Find where the given text appears and provide that cell's center as (x, y) coordinate. 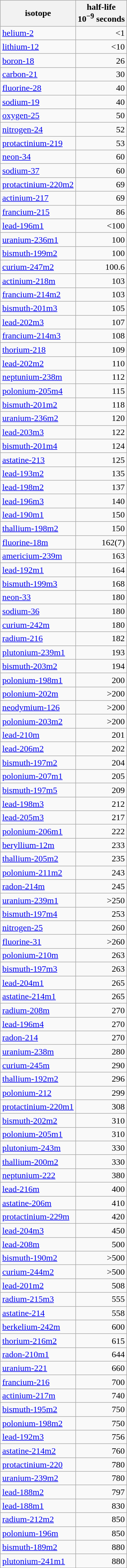
uranium-239m1 (38, 900)
245 (101, 886)
290 (101, 1065)
830 (101, 1506)
201 (101, 735)
curium-245m (38, 1065)
162(7) (101, 542)
164 (101, 570)
neptunium-222 (38, 1175)
neon-33 (38, 597)
polonium-212 (38, 1093)
120 (101, 418)
118 (101, 405)
thallium-198m2 (38, 529)
curium-242m (38, 625)
lead-196m1 (38, 226)
lead-192m1 (38, 570)
polonium-202m (38, 694)
francium-214m2 (38, 294)
lead-202m2 (38, 363)
137 (101, 487)
nitrogen-24 (38, 129)
243 (101, 873)
sodium-37 (38, 171)
lead-205m3 (38, 818)
half-life10−9 seconds (101, 13)
lead-210m (38, 735)
204 (101, 763)
plutonium-239m1 (38, 652)
bismuth-190m2 (38, 1258)
lead-198m2 (38, 487)
isotope (38, 13)
bismuth-203m2 (38, 666)
uranium-238m (38, 1052)
168 (101, 584)
122 (101, 432)
plutonium-243m (38, 1148)
100.6 (101, 267)
francium-214m3 (38, 336)
212 (101, 804)
fluorine-28 (38, 88)
bismuth-195m2 (38, 1410)
lead-202m3 (38, 322)
bismuth-189m2 (38, 1547)
bismuth-199m2 (38, 253)
neodymium-126 (38, 707)
760 (101, 1451)
polonium-206m1 (38, 831)
205 (101, 776)
450 (101, 1231)
200 (101, 680)
52 (101, 129)
polonium-205m1 (38, 1134)
109 (101, 350)
uranium-236m1 (38, 239)
<1 (101, 33)
296 (101, 1079)
<10 (101, 47)
105 (101, 308)
thallium-200m2 (38, 1162)
americium-239m (38, 556)
420 (101, 1217)
sodium-36 (38, 611)
lead-201m2 (38, 1286)
>260 (101, 941)
polonium-210m (38, 955)
bismuth-201m4 (38, 446)
uranium-239m2 (38, 1478)
217 (101, 818)
700 (101, 1382)
209 (101, 790)
lead-203m3 (38, 432)
644 (101, 1354)
615 (101, 1341)
fluorine-18m (38, 542)
thallium-192m2 (38, 1079)
astatine-206m (38, 1203)
protactinium-229m (38, 1217)
fluorine-31 (38, 941)
radon-210m1 (38, 1354)
actinium-217m (38, 1396)
bismuth-197m2 (38, 763)
lead-192m3 (38, 1437)
radon-214 (38, 1038)
boron-18 (38, 60)
thallium-205m2 (38, 859)
protactinium-220m1 (38, 1107)
actinium-217 (38, 198)
radium-208m (38, 1010)
308 (101, 1107)
202 (101, 749)
polonium-203m2 (38, 721)
163 (101, 556)
thorium-218 (38, 350)
polonium-196m (38, 1533)
polonium-198m2 (38, 1423)
helium-2 (38, 33)
astatine-214 (38, 1313)
660 (101, 1368)
410 (101, 1203)
lead-188m1 (38, 1506)
740 (101, 1396)
756 (101, 1437)
235 (101, 859)
>250 (101, 900)
380 (101, 1175)
86 (101, 212)
radium-212m2 (38, 1520)
260 (101, 928)
558 (101, 1313)
lead-204m3 (38, 1231)
182 (101, 639)
lead-196m4 (38, 1024)
bismuth-201m2 (38, 405)
lead-204m1 (38, 983)
lithium-12 (38, 47)
beryllium-12m (38, 845)
berkelium-242m (38, 1327)
francium-215 (38, 212)
actinium-218m (38, 281)
nitrogen-25 (38, 928)
222 (101, 831)
lead-216m (38, 1189)
neptunium-238m (38, 377)
125 (101, 460)
oxygen-25 (38, 116)
112 (101, 377)
lead-196m3 (38, 501)
bismuth-197m4 (38, 914)
500 (101, 1244)
bismuth-202m2 (38, 1120)
115 (101, 391)
astatine-214m1 (38, 997)
lead-190m1 (38, 515)
107 (101, 322)
bismuth-197m3 (38, 969)
astatine-213 (38, 460)
protactinium-220 (38, 1465)
polonium-198m1 (38, 680)
thorium-216m2 (38, 1341)
<100 (101, 226)
135 (101, 473)
600 (101, 1327)
polonium-211m2 (38, 873)
253 (101, 914)
555 (101, 1299)
bismuth-197m5 (38, 790)
108 (101, 336)
astatine-214m2 (38, 1451)
lead-206m2 (38, 749)
francium-216 (38, 1382)
110 (101, 363)
protactinium-219 (38, 143)
lead-208m (38, 1244)
uranium-221 (38, 1368)
carbon-21 (38, 74)
lead-198m3 (38, 804)
53 (101, 143)
299 (101, 1093)
26 (101, 60)
sodium-19 (38, 102)
30 (101, 74)
lead-188m2 (38, 1492)
plutonium-241m1 (38, 1561)
radium-215m3 (38, 1299)
124 (101, 446)
50 (101, 116)
radon-214m (38, 886)
polonium-205m4 (38, 391)
radium-216 (38, 639)
curium-244m2 (38, 1272)
233 (101, 845)
neon-34 (38, 157)
curium-247m2 (38, 267)
protactinium-220m2 (38, 184)
193 (101, 652)
bismuth-199m3 (38, 584)
140 (101, 501)
polonium-207m1 (38, 776)
400 (101, 1189)
280 (101, 1052)
797 (101, 1492)
lead-193m2 (38, 473)
194 (101, 666)
bismuth-201m3 (38, 308)
uranium-236m2 (38, 418)
508 (101, 1286)
